Scan for the cell matching the given text and deliver its (x, y) coordinate at center. 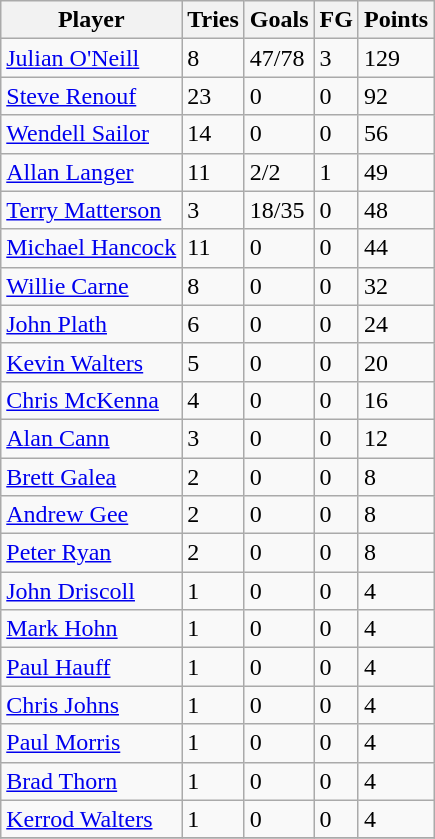
92 (396, 96)
Kerrod Walters (92, 819)
18/35 (279, 210)
5 (214, 362)
49 (396, 172)
FG (336, 20)
Steve Renouf (92, 96)
Points (396, 20)
John Driscoll (92, 591)
23 (214, 96)
Peter Ryan (92, 553)
Brett Galea (92, 477)
Player (92, 20)
14 (214, 134)
56 (396, 134)
Andrew Gee (92, 515)
Chris McKenna (92, 400)
John Plath (92, 324)
Michael Hancock (92, 248)
Chris Johns (92, 705)
Allan Langer (92, 172)
2/2 (279, 172)
Alan Cann (92, 438)
6 (214, 324)
44 (396, 248)
Wendell Sailor (92, 134)
20 (396, 362)
Willie Carne (92, 286)
24 (396, 324)
Paul Hauff (92, 667)
12 (396, 438)
129 (396, 58)
Brad Thorn (92, 781)
Terry Matterson (92, 210)
Tries (214, 20)
Julian O'Neill (92, 58)
Mark Hohn (92, 629)
16 (396, 400)
Paul Morris (92, 743)
Goals (279, 20)
Kevin Walters (92, 362)
32 (396, 286)
47/78 (279, 58)
48 (396, 210)
